Scan for the cell matching the given text and deliver its [x, y] coordinate at center. 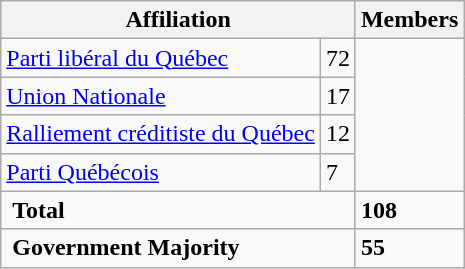
Parti libéral du Québec [161, 58]
Ralliement créditiste du Québec [161, 134]
12 [338, 134]
7 [338, 172]
Members [409, 20]
Government Majority [178, 248]
Parti Québécois [161, 172]
72 [338, 58]
Total [178, 210]
55 [409, 248]
Union Nationale [161, 96]
108 [409, 210]
Affiliation [178, 20]
17 [338, 96]
